Search for the cell housing the specified text and yield its [X, Y] center coordinate. 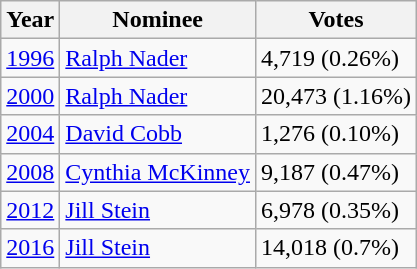
David Cobb [158, 134]
14,018 (0.7%) [336, 248]
2008 [30, 172]
2012 [30, 210]
Votes [336, 20]
2004 [30, 134]
Year [30, 20]
4,719 (0.26%) [336, 58]
Nominee [158, 20]
20,473 (1.16%) [336, 96]
1996 [30, 58]
2000 [30, 96]
9,187 (0.47%) [336, 172]
6,978 (0.35%) [336, 210]
Cynthia McKinney [158, 172]
1,276 (0.10%) [336, 134]
2016 [30, 248]
